Identify which cell holds the provided text, then report its (x, y) central coordinate. 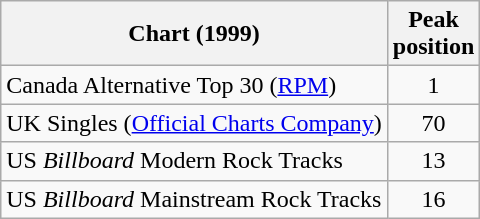
70 (433, 123)
1 (433, 85)
Chart (1999) (194, 34)
Peakposition (433, 34)
16 (433, 199)
US Billboard Modern Rock Tracks (194, 161)
13 (433, 161)
US Billboard Mainstream Rock Tracks (194, 199)
Canada Alternative Top 30 (RPM) (194, 85)
UK Singles (Official Charts Company) (194, 123)
